For the text-containing cell, return its midpoint in (x, y) coordinate format. 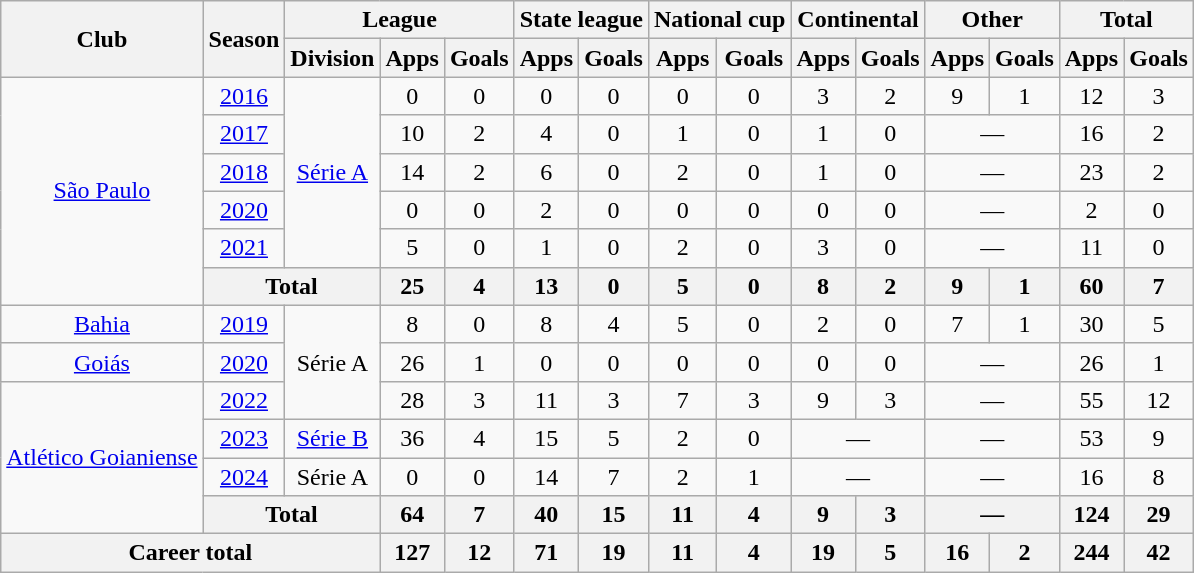
244 (1091, 553)
10 (412, 134)
2017 (244, 134)
2023 (244, 438)
55 (1091, 400)
Division (332, 58)
Career total (190, 553)
Atlético Goianiense (102, 457)
2019 (244, 324)
124 (1091, 515)
Other (992, 20)
29 (1159, 515)
42 (1159, 553)
60 (1091, 286)
127 (412, 553)
2018 (244, 172)
6 (546, 172)
23 (1091, 172)
National cup (719, 20)
Continental (858, 20)
25 (412, 286)
40 (546, 515)
2024 (244, 477)
71 (546, 553)
Série B (332, 438)
Season (244, 39)
2021 (244, 248)
2016 (244, 96)
30 (1091, 324)
Club (102, 39)
64 (412, 515)
13 (546, 286)
League (400, 20)
36 (412, 438)
53 (1091, 438)
Bahia (102, 324)
2022 (244, 400)
State league (581, 20)
São Paulo (102, 191)
28 (412, 400)
Goiás (102, 362)
